Find where the given text appears and provide that cell's center as (X, Y) coordinate. 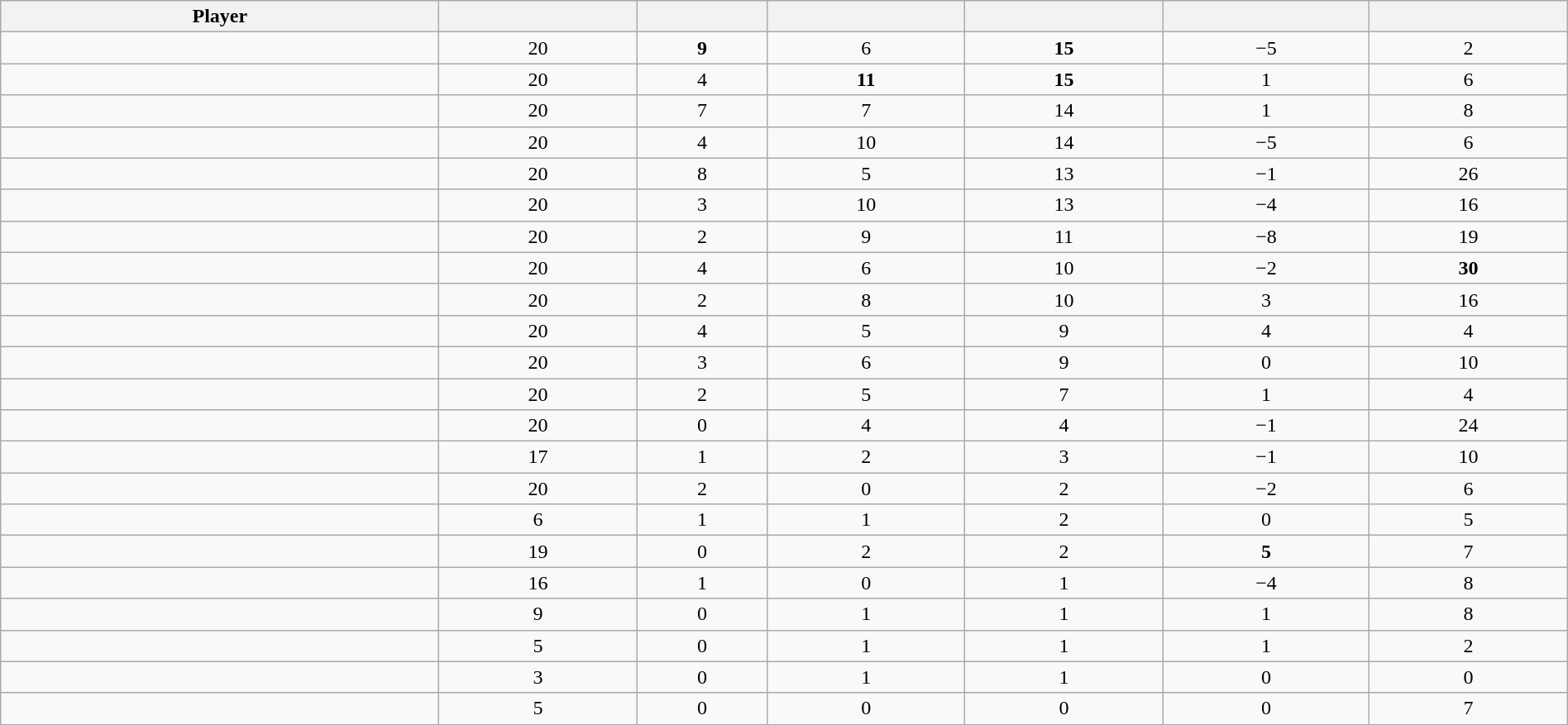
30 (1469, 268)
26 (1469, 174)
−8 (1266, 236)
24 (1469, 426)
17 (538, 457)
Player (220, 17)
